Provide the [x, y] coordinate of the cell's center where the given text is located.  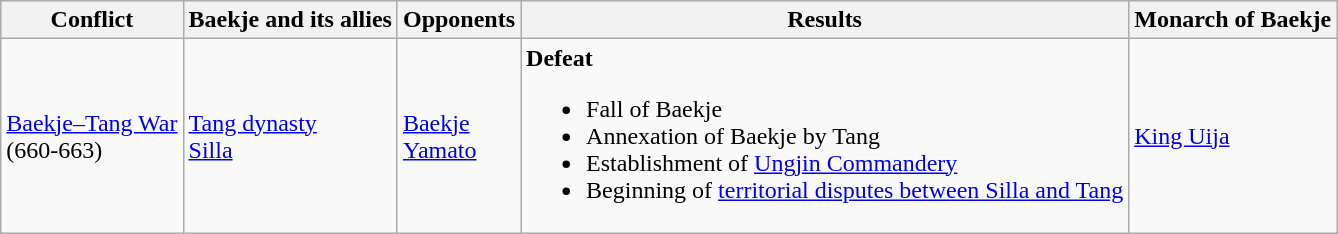
Baekje–Tang War(660-663) [92, 136]
Opponents [458, 20]
King Uija [1233, 136]
DefeatFall of BaekjeAnnexation of Baekje by TangEstablishment of Ungjin CommanderyBeginning of territorial disputes between Silla and Tang [825, 136]
Tang dynastySilla [290, 136]
BaekjeYamato [458, 136]
Results [825, 20]
Monarch of Baekje [1233, 20]
Conflict [92, 20]
Baekje and its allies [290, 20]
